Pinpoint the cell where the given text exists, returning its (X, Y) midpoint coordinate. 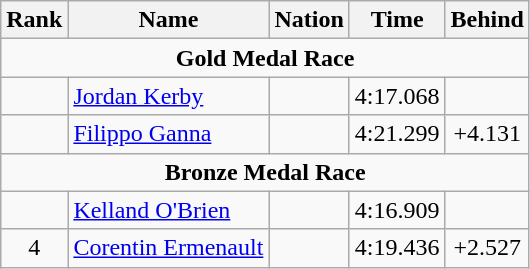
4:19.436 (397, 248)
4:17.068 (397, 96)
Nation (309, 20)
Jordan Kerby (168, 96)
Gold Medal Race (266, 58)
4:21.299 (397, 134)
4:16.909 (397, 210)
Bronze Medal Race (266, 172)
Corentin Ermenault (168, 248)
Time (397, 20)
Kelland O'Brien (168, 210)
Behind (487, 20)
Name (168, 20)
Filippo Ganna (168, 134)
+4.131 (487, 134)
Rank (34, 20)
+2.527 (487, 248)
4 (34, 248)
